Return [X, Y] of the center of cell containing provided text 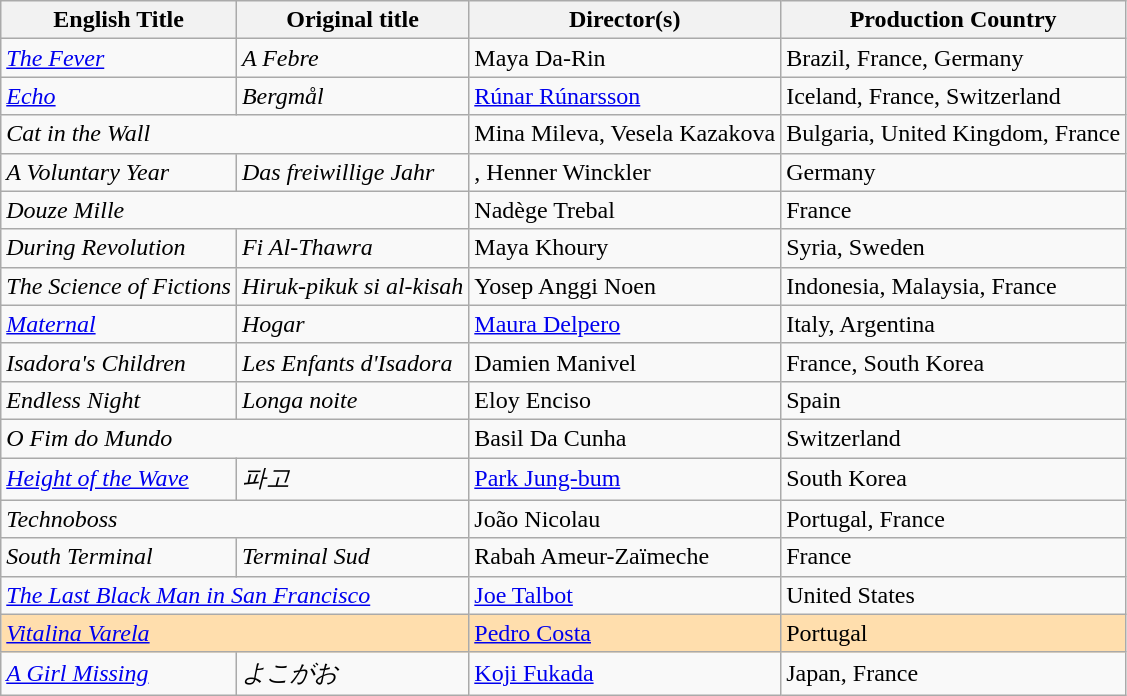
A Voluntary Year [119, 172]
Koji Fukada [625, 674]
Yosep Anggi Noen [625, 286]
Switzerland [954, 438]
Indonesia, Malaysia, France [954, 286]
A Febre [352, 58]
Portugal [954, 633]
Echo [119, 96]
Damien Manivel [625, 362]
During Revolution [119, 248]
Douze Mille [235, 210]
Bergmål [352, 96]
English Title [119, 20]
O Fim do Mundo [235, 438]
The Fever [119, 58]
Endless Night [119, 400]
The Science of Fictions [119, 286]
Maya Da-Rin [625, 58]
Rúnar Rúnarsson [625, 96]
Technoboss [235, 519]
Syria, Sweden [954, 248]
Japan, France [954, 674]
Portugal, France [954, 519]
Maya Khoury [625, 248]
Les Enfants d'Isadora [352, 362]
Hiruk-pikuk si al-kisah [352, 286]
Hogar [352, 324]
Original title [352, 20]
Height of the Wave [119, 480]
The Last Black Man in San Francisco [235, 595]
, Henner Winckler [625, 172]
Terminal Sud [352, 557]
Fi Al-Thawra [352, 248]
Vitalina Varela [235, 633]
South Terminal [119, 557]
Rabah Ameur-Zaïmeche [625, 557]
United States [954, 595]
Production Country [954, 20]
Spain [954, 400]
Joe Talbot [625, 595]
Park Jung-bum [625, 480]
よこがお [352, 674]
Pedro Costa [625, 633]
Germany [954, 172]
Maternal [119, 324]
Isadora's Children [119, 362]
Iceland, France, Switzerland [954, 96]
파고 [352, 480]
Cat in the Wall [235, 134]
Italy, Argentina [954, 324]
João Nicolau [625, 519]
Mina Mileva, Vesela Kazakova [625, 134]
Director(s) [625, 20]
Das freiwillige Jahr [352, 172]
Brazil, France, Germany [954, 58]
Basil Da Cunha [625, 438]
Eloy Enciso [625, 400]
Bulgaria, United Kingdom, France [954, 134]
South Korea [954, 480]
A Girl Missing [119, 674]
Maura Delpero [625, 324]
Longa noite [352, 400]
France, South Korea [954, 362]
Nadège Trebal [625, 210]
